Scan for the cell matching the given text and deliver its (X, Y) coordinate at center. 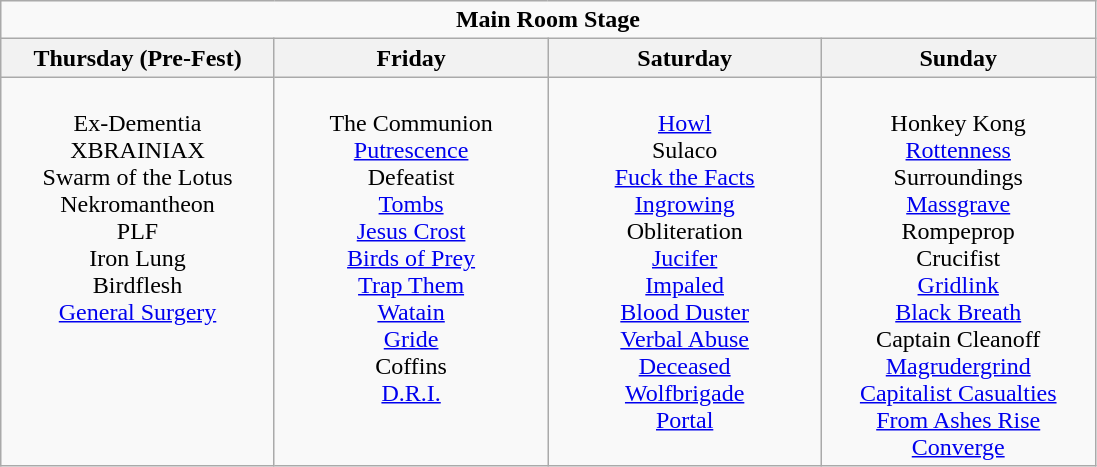
The Communion Putrescence Defeatist Tombs Jesus Crost Birds of Prey Trap Them Watain Gride Coffins D.R.I. (411, 272)
Howl Sulaco Fuck the Facts Ingrowing Obliteration Jucifer Impaled Blood Duster Verbal Abuse Deceased Wolfbrigade Portal (685, 272)
Friday (411, 58)
Thursday (Pre-Fest) (138, 58)
Sunday (958, 58)
Ex-Dementia XBRAINIAX Swarm of the Lotus Nekromantheon PLF Iron Lung Birdflesh General Surgery (138, 272)
Main Room Stage (548, 20)
Saturday (685, 58)
